Identify which cell holds the provided text, then report its (x, y) central coordinate. 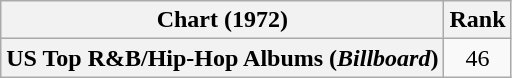
46 (478, 58)
US Top R&B/Hip-Hop Albums (Billboard) (222, 58)
Rank (478, 20)
Chart (1972) (222, 20)
